Identify which cell holds the provided text, then report its [X, Y] central coordinate. 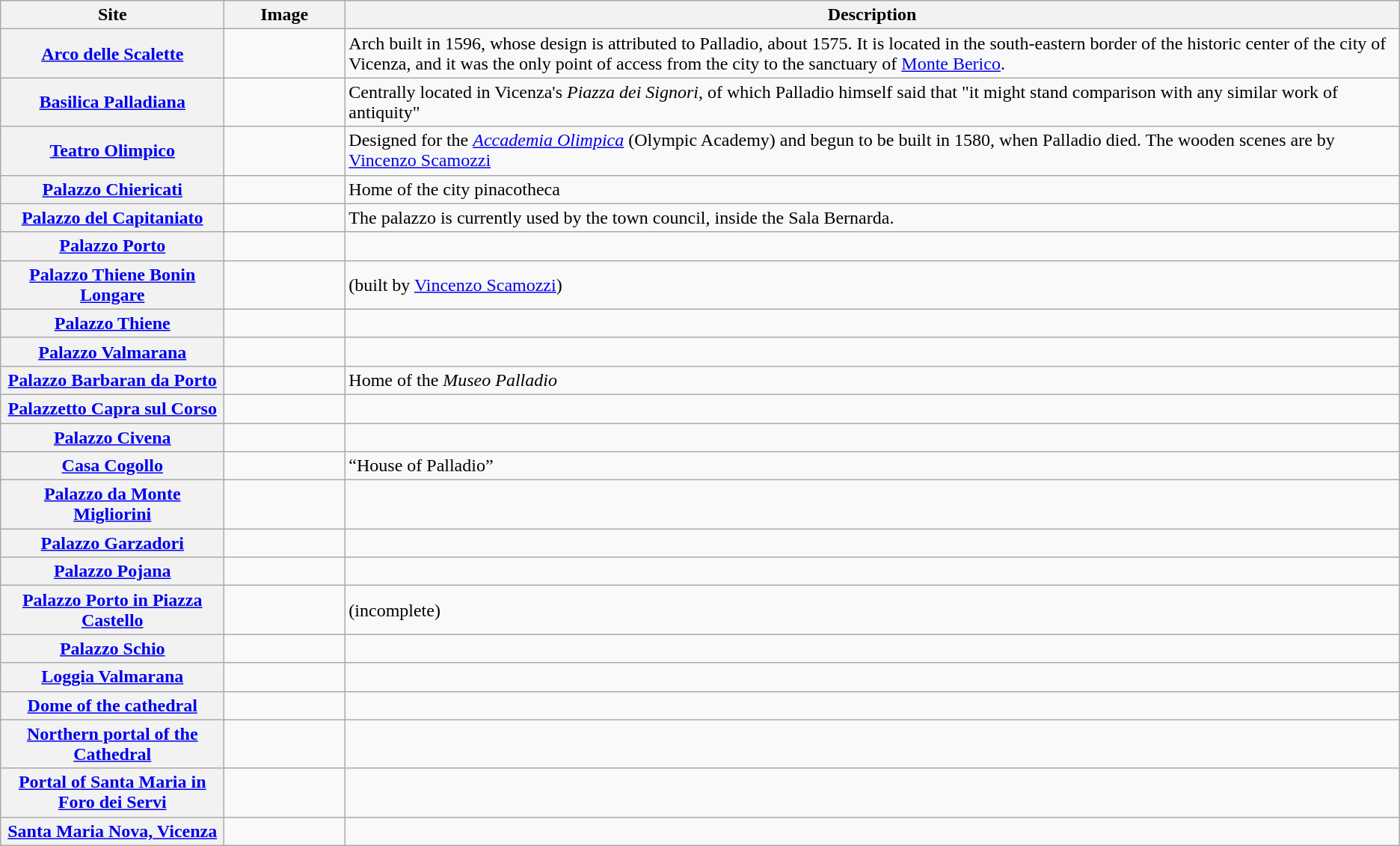
Description [872, 15]
Designed for the Accademia Olimpica (Olympic Academy) and begun to be built in 1580, when Palladio died. The wooden scenes are by Vincenzo Scamozzi [872, 151]
Arco delle Scalette [112, 54]
Home of the city pinacotheca [872, 189]
Santa Maria Nova, Vicenza [112, 831]
Palazzo Garzadori [112, 543]
Palazzo Pojana [112, 571]
Home of the Museo Palladio [872, 380]
Palazzo Schio [112, 649]
Centrally located in Vicenza's Piazza dei Signori, of which Palladio himself said that "it might stand comparison with any similar work of antiquity" [872, 102]
Northern portal of the Cathedral [112, 744]
Palazzo Thiene [112, 323]
The palazzo is currently used by the town council, inside the Sala Bernarda. [872, 218]
Palazzetto Capra sul Corso [112, 408]
Dome of the cathedral [112, 705]
Portal of Santa Maria in Foro dei Servi [112, 793]
Palazzo Porto in Piazza Castello [112, 610]
Teatro Olimpico [112, 151]
Palazzo Valmarana [112, 352]
Palazzo del Capitaniato [112, 218]
“House of Palladio” [872, 466]
Basilica Palladiana [112, 102]
(incomplete) [872, 610]
Site [112, 15]
(built by Vincenzo Scamozzi) [872, 284]
Palazzo Civena [112, 438]
Palazzo Thiene Bonin Longare [112, 284]
Palazzo Porto [112, 246]
Loggia Valmarana [112, 677]
Palazzo Barbaran da Porto [112, 380]
Image [284, 15]
Palazzo da Monte Migliorini [112, 504]
Palazzo Chiericati [112, 189]
Casa Cogollo [112, 466]
